Search for the cell housing the specified text and yield its (x, y) center coordinate. 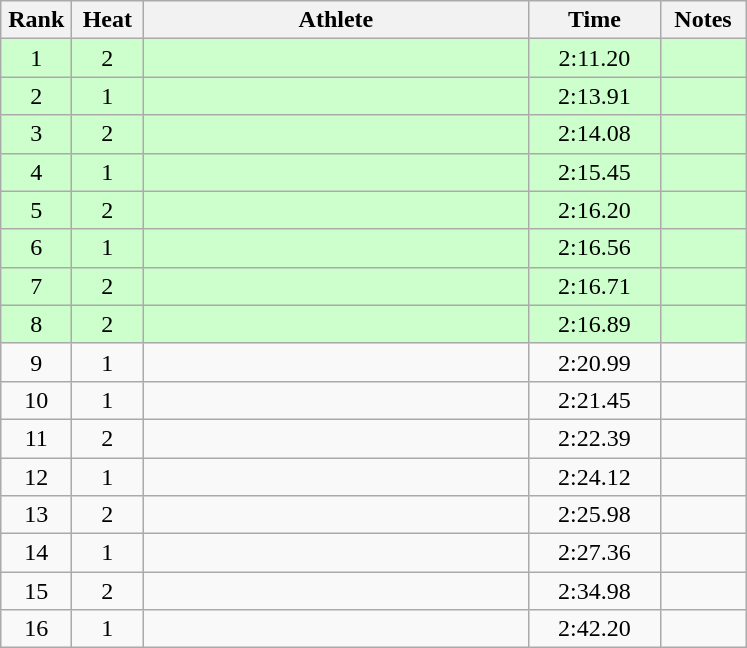
9 (36, 362)
Time (594, 20)
2:20.99 (594, 362)
2:14.08 (594, 134)
2:27.36 (594, 553)
2:13.91 (594, 96)
2:16.20 (594, 210)
2:16.71 (594, 286)
7 (36, 286)
Rank (36, 20)
Heat (108, 20)
2:25.98 (594, 515)
2:11.20 (594, 58)
2:24.12 (594, 477)
3 (36, 134)
6 (36, 248)
Notes (703, 20)
2:16.89 (594, 324)
2:16.56 (594, 248)
2:15.45 (594, 172)
4 (36, 172)
10 (36, 400)
2:21.45 (594, 400)
14 (36, 553)
15 (36, 591)
8 (36, 324)
Athlete (336, 20)
16 (36, 629)
5 (36, 210)
2:34.98 (594, 591)
2:42.20 (594, 629)
2:22.39 (594, 438)
13 (36, 515)
12 (36, 477)
11 (36, 438)
